Extract the [X, Y] coordinate from the center of the cell holding the provided text.  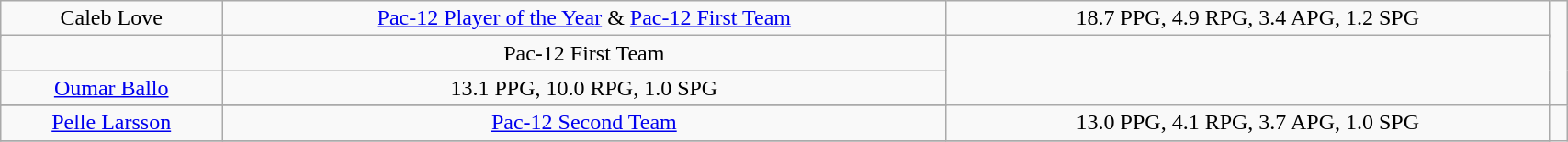
Pelle Larsson [112, 123]
13.0 PPG, 4.1 RPG, 3.7 APG, 1.0 SPG [1247, 123]
Pac-12 First Team [584, 53]
13.1 PPG, 10.0 RPG, 1.0 SPG [584, 88]
Caleb Love [112, 18]
Oumar Ballo [112, 88]
Pac-12 Second Team [584, 123]
Pac-12 Player of the Year & Pac-12 First Team [584, 18]
18.7 PPG, 4.9 RPG, 3.4 APG, 1.2 SPG [1247, 18]
